From the cell containing the given text, extract its center point as [X, Y] coordinate. 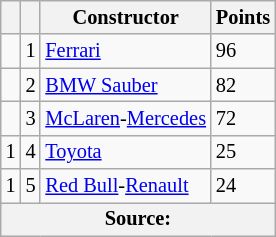
Points [243, 17]
Toyota [125, 152]
BMW Sauber [125, 85]
82 [243, 85]
24 [243, 186]
McLaren-Mercedes [125, 118]
72 [243, 118]
3 [31, 118]
4 [31, 152]
96 [243, 51]
Source: [138, 219]
25 [243, 152]
Red Bull-Renault [125, 186]
2 [31, 85]
Ferrari [125, 51]
5 [31, 186]
Constructor [125, 17]
